Search for the cell housing the specified text and yield its [x, y] center coordinate. 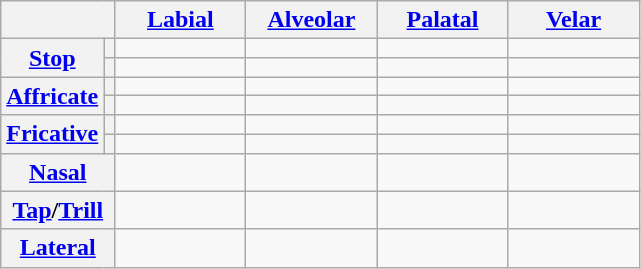
Affricate [52, 96]
Lateral [58, 248]
Tap/Trill [58, 210]
Palatal [442, 20]
Velar [574, 20]
Fricative [52, 134]
Labial [180, 20]
Stop [52, 58]
Nasal [58, 172]
Alveolar [312, 20]
